Search for the cell housing the specified text and yield its (x, y) center coordinate. 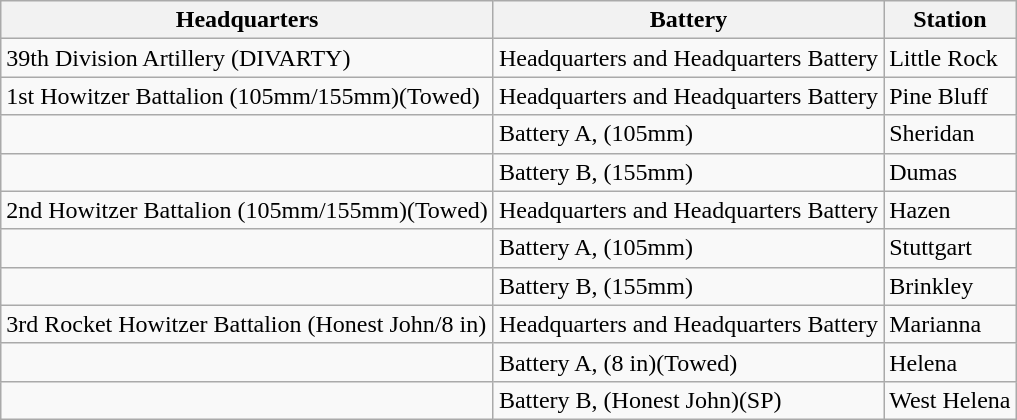
Station (950, 20)
Marianna (950, 324)
Headquarters (248, 20)
3rd Rocket Howitzer Battalion (Honest John/8 in) (248, 324)
Brinkley (950, 286)
Battery B, (Honest John)(SP) (688, 400)
Little Rock (950, 58)
39th Division Artillery (DIVARTY) (248, 58)
Pine Bluff (950, 96)
2nd Howitzer Battalion (105mm/155mm)(Towed) (248, 210)
1st Howitzer Battalion (105mm/155mm)(Towed) (248, 96)
Battery (688, 20)
Dumas (950, 172)
Battery A, (8 in)(Towed) (688, 362)
Stuttgart (950, 248)
Helena (950, 362)
Sheridan (950, 134)
Hazen (950, 210)
West Helena (950, 400)
